Find where the given text appears and provide that cell's center as [X, Y] coordinate. 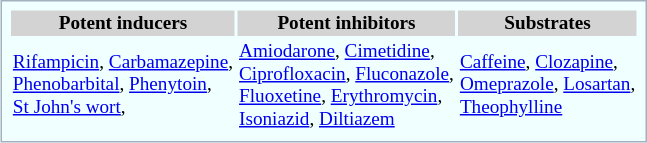
Potent inducers [122, 23]
Rifampicin, Carbamazepine, Phenobarbital, Phenytoin, St John's wort, [122, 86]
Substrates [547, 23]
Caffeine, Clozapine, Omeprazole, Losartan,Theophylline [547, 86]
Amiodarone, Cimetidine, Ciprofloxacin, Fluconazole, Fluoxetine, Erythromycin, Isoniazid, Diltiazem [347, 86]
Potent inhibitors [347, 23]
